Determine the (x, y) coordinate at the center of the cell enclosing the given text.  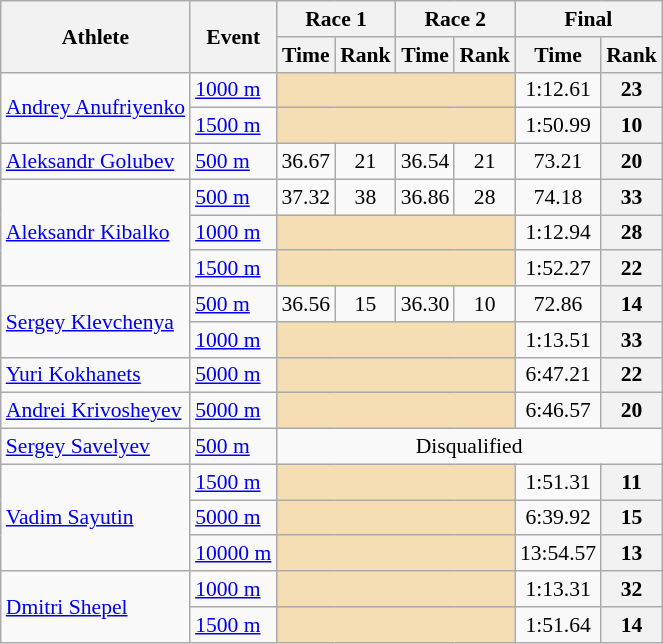
13:54.57 (558, 554)
Race 2 (456, 19)
74.18 (558, 197)
6:46.57 (558, 411)
Athlete (96, 36)
Dmitri Shepel (96, 606)
36.86 (426, 197)
38 (366, 197)
6:39.92 (558, 518)
1:13.31 (558, 589)
1:13.51 (558, 340)
6:47.21 (558, 375)
Aleksandr Golubev (96, 162)
Final (588, 19)
Race 1 (336, 19)
1:51.31 (558, 482)
Vadim Sayutin (96, 518)
Yuri Kokhanets (96, 375)
1:12.61 (558, 90)
23 (632, 90)
13 (632, 554)
37.32 (306, 197)
36.30 (426, 304)
1:51.64 (558, 625)
1:12.94 (558, 233)
1:52.27 (558, 269)
10000 m (233, 554)
Aleksandr Kibalko (96, 232)
Andrey Anufriyenko (96, 108)
73.21 (558, 162)
Event (233, 36)
11 (632, 482)
1:50.99 (558, 126)
72.86 (558, 304)
Sergey Klevchenya (96, 322)
36.56 (306, 304)
32 (632, 589)
Sergey Savelyev (96, 447)
36.67 (306, 162)
Disqualified (468, 447)
Andrei Krivosheyev (96, 411)
36.54 (426, 162)
